Locate the cell with the specified text and output its (x, y) center coordinate. 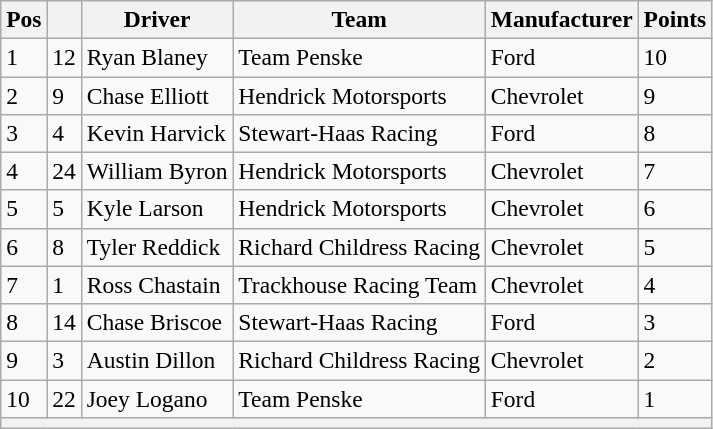
Trackhouse Racing Team (359, 285)
Pos (24, 19)
William Byron (157, 171)
12 (64, 57)
Joey Logano (157, 398)
Chase Elliott (157, 95)
Ross Chastain (157, 285)
Chase Briscoe (157, 322)
Kevin Harvick (157, 133)
Driver (157, 19)
Ryan Blaney (157, 57)
Tyler Reddick (157, 247)
Kyle Larson (157, 209)
14 (64, 322)
Manufacturer (562, 19)
Austin Dillon (157, 360)
Points (675, 19)
22 (64, 398)
24 (64, 171)
Team (359, 19)
